Provide the [X, Y] coordinate of the cell's center where the given text is located.  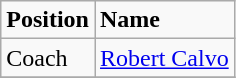
Coach [48, 58]
Position [48, 20]
Name [164, 20]
Robert Calvo [164, 58]
